Return (x, y) of the center of cell containing provided text 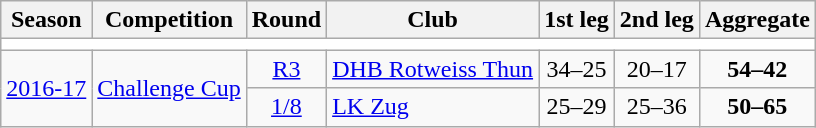
DHB Rotweiss Thun (433, 69)
R3 (286, 69)
54–42 (757, 69)
50–65 (757, 107)
25–36 (656, 107)
Club (433, 20)
20–17 (656, 69)
Season (46, 20)
34–25 (577, 69)
1st leg (577, 20)
LK Zug (433, 107)
2016-17 (46, 88)
25–29 (577, 107)
Aggregate (757, 20)
Round (286, 20)
2nd leg (656, 20)
Challenge Cup (169, 88)
Competition (169, 20)
1/8 (286, 107)
